From the cell containing the given text, extract its center point as [x, y] coordinate. 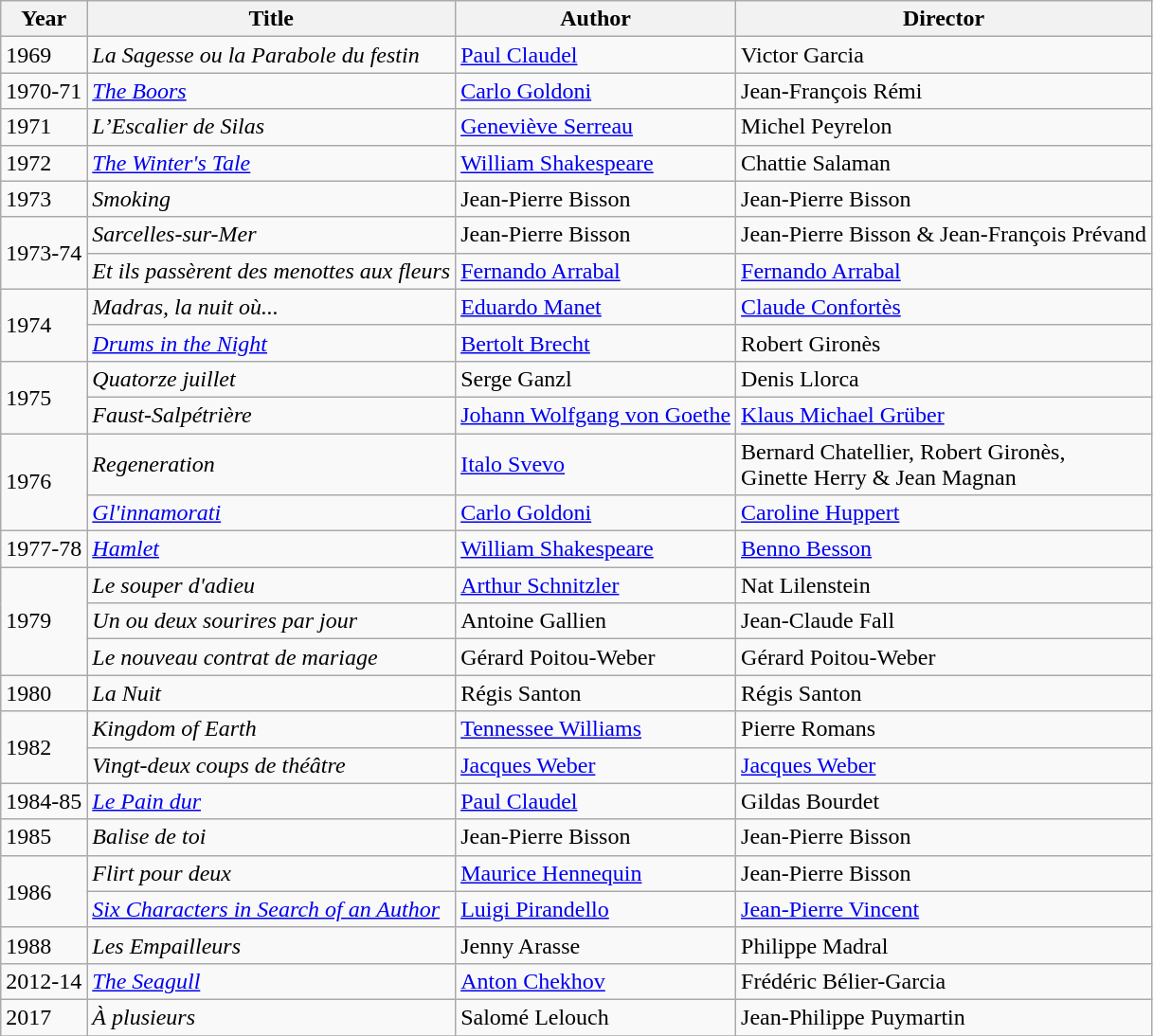
1973-74 [44, 253]
Chattie Salaman [944, 163]
Faust-Salpétrière [271, 415]
1985 [44, 837]
Anton Chekhov [596, 981]
Un ou deux sourires par jour [271, 621]
1973 [44, 199]
Arthur Schnitzler [596, 585]
Les Empailleurs [271, 945]
2012-14 [44, 981]
Jean-Philippe Puymartin [944, 1017]
1976 [44, 483]
Author [596, 19]
Jenny Arasse [596, 945]
Le souper d'adieu [271, 585]
Kingdom of Earth [271, 729]
Michel Peyrelon [944, 127]
Nat Lilenstein [944, 585]
Johann Wolfgang von Goethe [596, 415]
L’Escalier de Silas [271, 127]
Robert Gironès [944, 343]
The Boors [271, 91]
Drums in the Night [271, 343]
1977-78 [44, 549]
Madras, la nuit où... [271, 307]
1974 [44, 325]
Sarcelles-sur-Mer [271, 235]
Director [944, 19]
Jean-Pierre Bisson & Jean-François Prévand [944, 235]
Gl'innamorati [271, 513]
Luigi Pirandello [596, 909]
Philippe Madral [944, 945]
Le Pain dur [271, 801]
Geneviève Serreau [596, 127]
Denis Llorca [944, 379]
Bertolt Brecht [596, 343]
1969 [44, 55]
Caroline Huppert [944, 513]
La Sagesse ou la Parabole du festin [271, 55]
Benno Besson [944, 549]
1982 [44, 747]
Flirt pour deux [271, 873]
The Seagull [271, 981]
Regeneration [271, 464]
Le nouveau contrat de mariage [271, 657]
1980 [44, 693]
1971 [44, 127]
1970-71 [44, 91]
1986 [44, 891]
Et ils passèrent des menottes aux fleurs [271, 271]
Jean-Pierre Vincent [944, 909]
Six Characters in Search of an Author [271, 909]
Frédéric Bélier-Garcia [944, 981]
Gildas Bourdet [944, 801]
Jean-François Rémi [944, 91]
Vingt-deux coups de théâtre [271, 765]
The Winter's Tale [271, 163]
À plusieurs [271, 1017]
Bernard Chatellier, Robert Gironès, Ginette Herry & Jean Magnan [944, 464]
1972 [44, 163]
Tennessee Williams [596, 729]
Klaus Michael Grüber [944, 415]
Antoine Gallien [596, 621]
Balise de toi [271, 837]
1984-85 [44, 801]
Smoking [271, 199]
1979 [44, 621]
La Nuit [271, 693]
Claude Confortès [944, 307]
Hamlet [271, 549]
Victor Garcia [944, 55]
Jean-Claude Fall [944, 621]
Serge Ganzl [596, 379]
Pierre Romans [944, 729]
Salomé Lelouch [596, 1017]
Italo Svevo [596, 464]
Year [44, 19]
2017 [44, 1017]
1975 [44, 397]
Maurice Hennequin [596, 873]
Eduardo Manet [596, 307]
Quatorze juillet [271, 379]
1988 [44, 945]
Title [271, 19]
